Determine the (X, Y) coordinate at the center of the cell enclosing the given text.  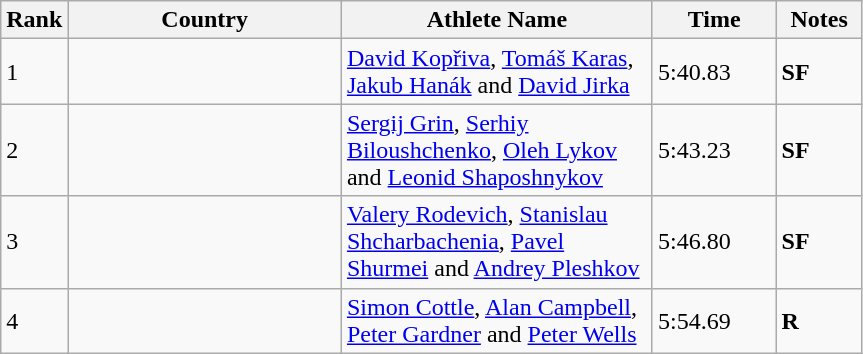
Simon Cottle, Alan Campbell, Peter Gardner and Peter Wells (496, 320)
3 (34, 242)
5:54.69 (714, 320)
1 (34, 72)
4 (34, 320)
5:43.23 (714, 150)
Country (205, 20)
5:40.83 (714, 72)
5:46.80 (714, 242)
Rank (34, 20)
Time (714, 20)
R (819, 320)
Valery Rodevich, Stanislau Shcharbachenia, Pavel Shurmei and Andrey Pleshkov (496, 242)
2 (34, 150)
Sergij Grin, Serhiy Biloushchenko, Oleh Lykov and Leonid Shaposhnykov (496, 150)
Athlete Name (496, 20)
Notes (819, 20)
David Kopřiva, Tomáš Karas, Jakub Hanák and David Jirka (496, 72)
